For the text-containing cell, return its midpoint in (X, Y) coordinate format. 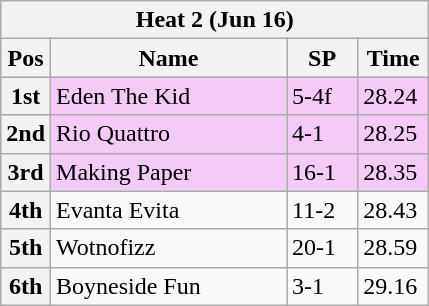
28.24 (394, 96)
28.25 (394, 134)
Time (394, 58)
Wotnofizz (169, 248)
28.35 (394, 172)
16-1 (322, 172)
Eden The Kid (169, 96)
Making Paper (169, 172)
Evanta Evita (169, 210)
5th (26, 248)
Heat 2 (Jun 16) (215, 20)
3-1 (322, 286)
3rd (26, 172)
Pos (26, 58)
28.43 (394, 210)
29.16 (394, 286)
2nd (26, 134)
6th (26, 286)
28.59 (394, 248)
Rio Quattro (169, 134)
4-1 (322, 134)
Name (169, 58)
SP (322, 58)
20-1 (322, 248)
1st (26, 96)
11-2 (322, 210)
Boyneside Fun (169, 286)
5-4f (322, 96)
4th (26, 210)
